Provide the (X, Y) coordinate of the cell's center where the given text is located.  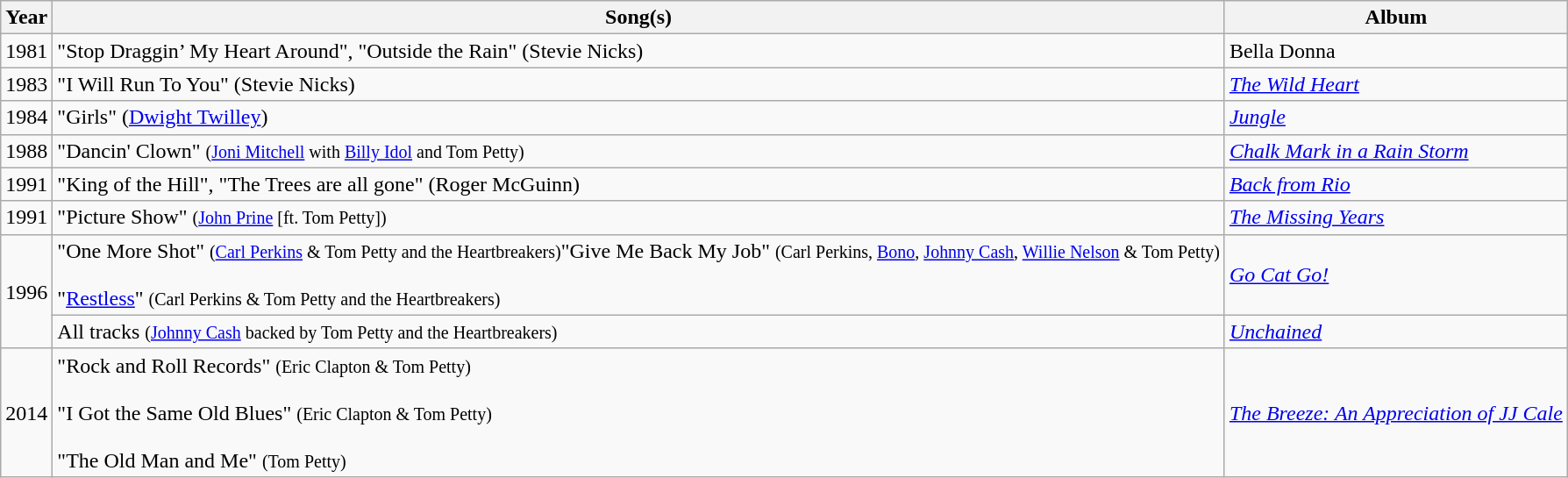
Go Cat Go! (1396, 275)
1983 (26, 84)
Bella Donna (1396, 51)
1996 (26, 291)
"Rock and Roll Records" (Eric Clapton & Tom Petty)"I Got the Same Old Blues" (Eric Clapton & Tom Petty)"The Old Man and Me" (Tom Petty) (638, 412)
Unchained (1396, 332)
1988 (26, 151)
"Stop Draggin’ My Heart Around", "Outside the Rain" (Stevie Nicks) (638, 51)
"King of the Hill", "The Trees are all gone" (Roger McGuinn) (638, 184)
1984 (26, 118)
Back from Rio (1396, 184)
2014 (26, 412)
The Breeze: An Appreciation of JJ Cale (1396, 412)
"Girls" (Dwight Twilley) (638, 118)
"Picture Show" (John Prine [ft. Tom Petty]) (638, 218)
The Missing Years (1396, 218)
Year (26, 18)
The Wild Heart (1396, 84)
"Dancin' Clown" (Joni Mitchell with Billy Idol and Tom Petty) (638, 151)
Chalk Mark in a Rain Storm (1396, 151)
Jungle (1396, 118)
1981 (26, 51)
All tracks (Johnny Cash backed by Tom Petty and the Heartbreakers) (638, 332)
Song(s) (638, 18)
"I Will Run To You" (Stevie Nicks) (638, 84)
Album (1396, 18)
